Scan for the cell matching the given text and deliver its (X, Y) coordinate at center. 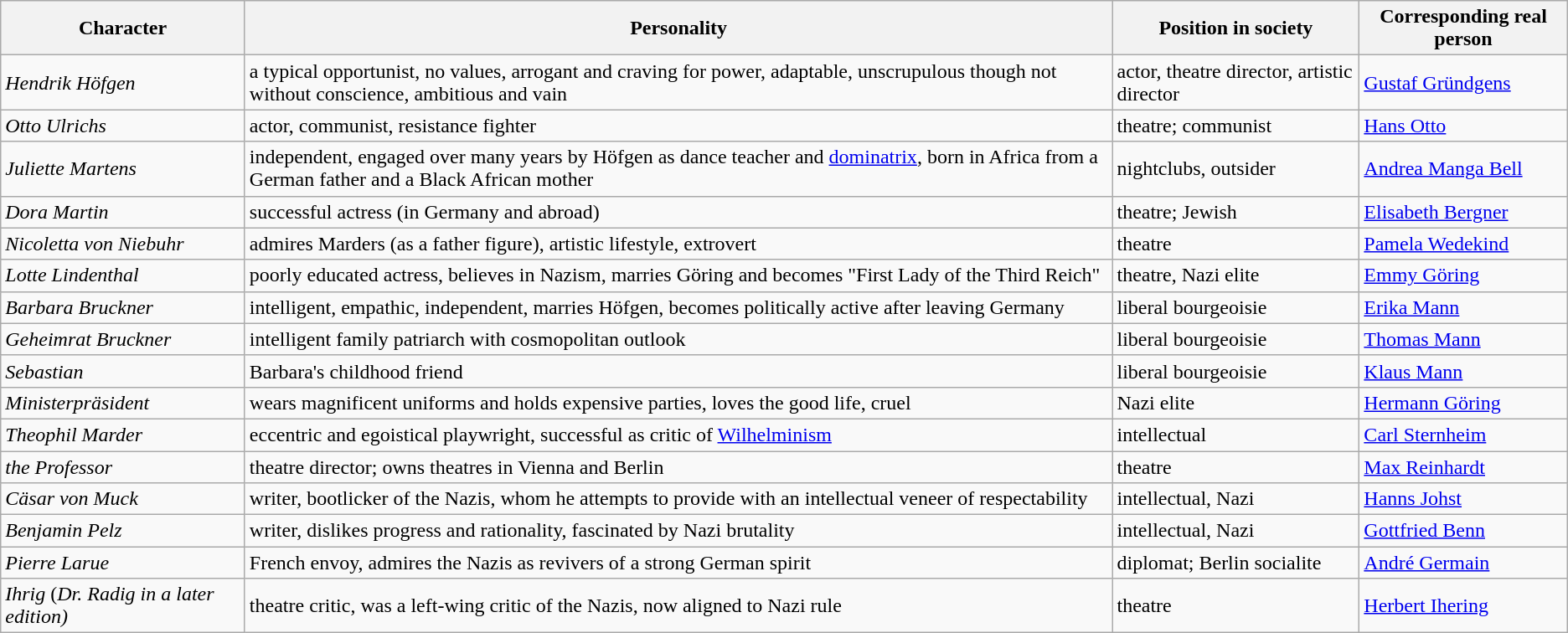
Personality (678, 28)
French envoy, admires the Nazis as revivers of a strong German spirit (678, 563)
admires Marders (as a father figure), artistic lifestyle, extrovert (678, 244)
Nazi elite (1236, 403)
Juliette Martens (123, 169)
Barbara's childhood friend (678, 371)
Pierre Larue (123, 563)
actor, communist, resistance fighter (678, 126)
the Professor (123, 466)
Sebastian (123, 371)
nightclubs, outsider (1236, 169)
theatre; Jewish (1236, 212)
Lotte Lindenthal (123, 275)
Max Reinhardt (1463, 466)
theatre, Nazi elite (1236, 275)
writer, dislikes progress and rationality, fascinated by Nazi brutality (678, 531)
Carl Sternheim (1463, 435)
actor, theatre director, artistic director (1236, 82)
writer, bootlicker of the Nazis, whom he attempts to provide with an intellectual veneer of respectability (678, 499)
Erika Mann (1463, 307)
independent, engaged over many years by Höfgen as dance teacher and dominatrix, born in Africa from a German father and a Black African mother (678, 169)
Otto Ulrichs (123, 126)
Gottfried Benn (1463, 531)
Hanns Johst (1463, 499)
Andrea Manga Bell (1463, 169)
Position in society (1236, 28)
eccentric and egoistical playwright, successful as critic of Wilhelminism (678, 435)
intelligent, empathic, independent, marries Höfgen, becomes politically active after leaving Germany (678, 307)
André Germain (1463, 563)
Pamela Wedekind (1463, 244)
Gustaf Gründgens (1463, 82)
Benjamin Pelz (123, 531)
Herbert Ihering (1463, 606)
successful actress (in Germany and abroad) (678, 212)
Corresponding real person (1463, 28)
Hermann Göring (1463, 403)
Barbara Bruckner (123, 307)
diplomat; Berlin socialite (1236, 563)
Geheimrat Bruckner (123, 339)
Emmy Göring (1463, 275)
Thomas Mann (1463, 339)
Character (123, 28)
intelligent family patriarch with cosmopolitan outlook (678, 339)
Dora Martin (123, 212)
theatre critic, was a left-wing critic of the Nazis, now aligned to Nazi rule (678, 606)
Hendrik Höfgen (123, 82)
Ministerpräsident (123, 403)
a typical opportunist, no values, arrogant and craving for power, adaptable, unscrupulous though not without conscience, ambitious and vain (678, 82)
wears magnificent uniforms and holds expensive parties, loves the good life, cruel (678, 403)
theatre director; owns theatres in Vienna and Berlin (678, 466)
Nicoletta von Niebuhr (123, 244)
theatre; communist (1236, 126)
Cäsar von Muck (123, 499)
Theophil Marder (123, 435)
Klaus Mann (1463, 371)
Ihrig (Dr. Radig in a later edition) (123, 606)
poorly educated actress, believes in Nazism, marries Göring and becomes "First Lady of the Third Reich" (678, 275)
intellectual (1236, 435)
Elisabeth Bergner (1463, 212)
Hans Otto (1463, 126)
